Scan for the cell matching the given text and deliver its (x, y) coordinate at center. 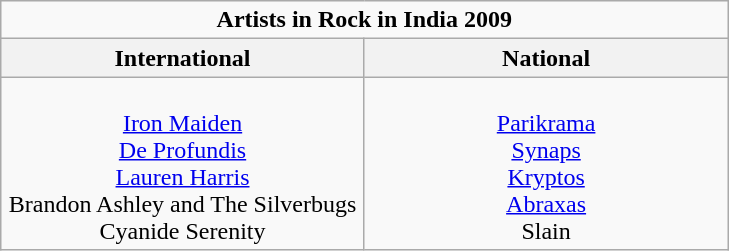
Parikrama Synaps Kryptos Abraxas Slain (546, 164)
Artists in Rock in India 2009 (364, 20)
International (183, 58)
National (546, 58)
Iron Maiden De Profundis Lauren Harris Brandon Ashley and The Silverbugs Cyanide Serenity (183, 164)
